Scan for the cell matching the given text and deliver its [x, y] coordinate at center. 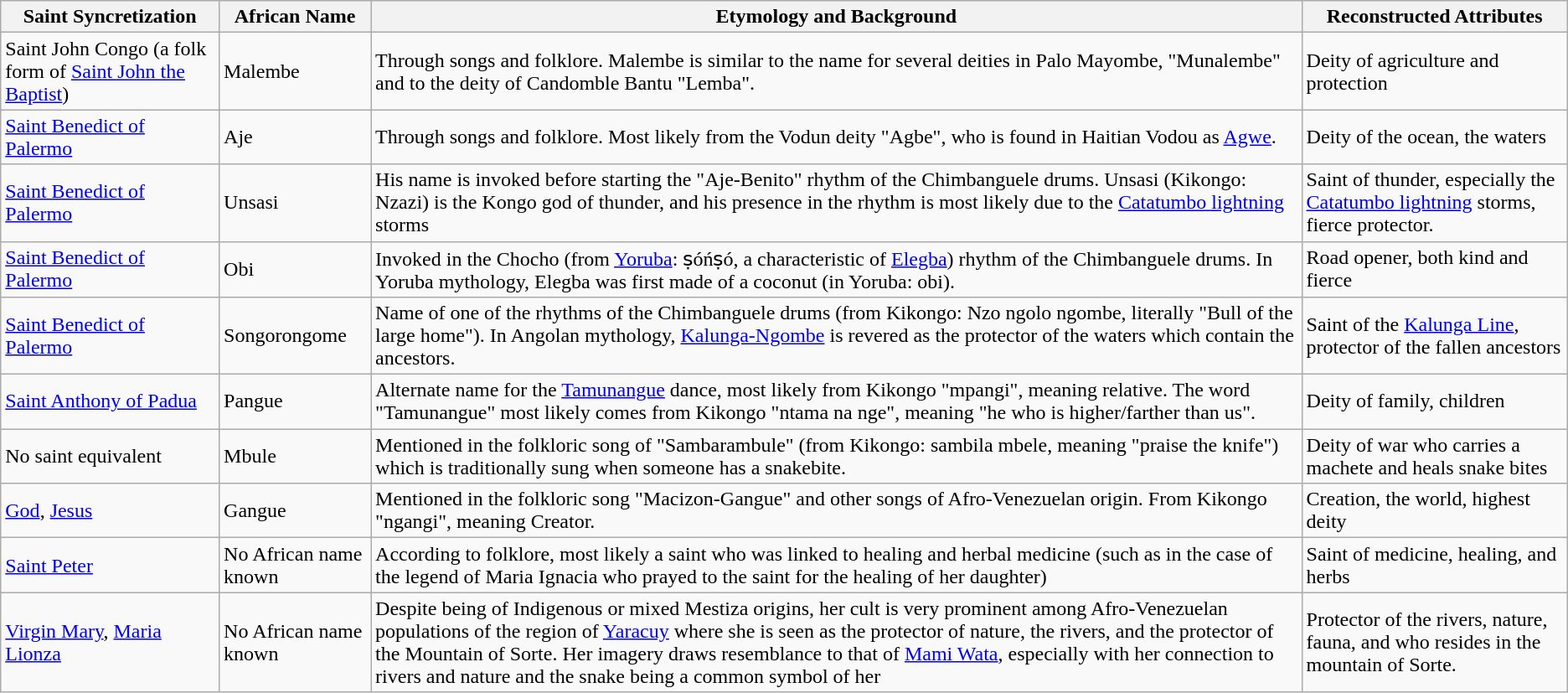
African Name [295, 17]
Obi [295, 270]
Deity of the ocean, the waters [1434, 137]
Through songs and folklore. Most likely from the Vodun deity "Agbe", who is found in Haitian Vodou as Agwe. [836, 137]
Malembe [295, 71]
Saint Syncretization [111, 17]
Pangue [295, 402]
Virgin Mary, Maria Lionza [111, 642]
Saint of the Kalunga Line, protector of the fallen ancestors [1434, 336]
No saint equivalent [111, 456]
Songorongome [295, 336]
Unsasi [295, 203]
Saint of medicine, healing, and herbs [1434, 565]
Road opener, both kind and fierce [1434, 270]
Deity of war who carries a machete and heals snake bites [1434, 456]
Saint John Congo (a folk form of Saint John the Baptist) [111, 71]
Deity of agriculture and protection [1434, 71]
Mentioned in the folkloric song "Macizon-Gangue" and other songs of Afro-Venezuelan origin. From Kikongo "ngangi", meaning Creator. [836, 511]
God, Jesus [111, 511]
Aje [295, 137]
Saint Peter [111, 565]
Reconstructed Attributes [1434, 17]
Etymology and Background [836, 17]
Saint of thunder, especially the Catatumbo lightning storms, fierce protector. [1434, 203]
Protector of the rivers, nature, fauna, and who resides in the mountain of Sorte. [1434, 642]
Deity of family, children [1434, 402]
Saint Anthony of Padua [111, 402]
Mbule [295, 456]
Creation, the world, highest deity [1434, 511]
Gangue [295, 511]
